Find where the given text appears and provide that cell's center as [X, Y] coordinate. 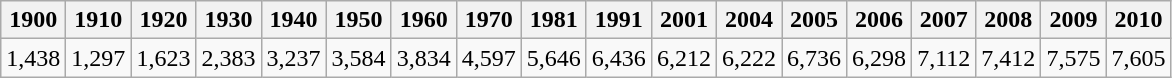
1950 [358, 20]
1930 [228, 20]
3,584 [358, 58]
1991 [618, 20]
1,438 [34, 58]
3,237 [294, 58]
2004 [748, 20]
2009 [1074, 20]
2005 [814, 20]
2006 [880, 20]
1,623 [164, 58]
6,736 [814, 58]
7,605 [1138, 58]
7,112 [944, 58]
2007 [944, 20]
3,834 [424, 58]
2010 [1138, 20]
2001 [684, 20]
6,436 [618, 58]
1920 [164, 20]
2008 [1008, 20]
1,297 [98, 58]
1970 [488, 20]
6,212 [684, 58]
7,575 [1074, 58]
5,646 [554, 58]
6,222 [748, 58]
4,597 [488, 58]
1900 [34, 20]
6,298 [880, 58]
1910 [98, 20]
2,383 [228, 58]
1940 [294, 20]
1960 [424, 20]
1981 [554, 20]
7,412 [1008, 58]
